Search for the cell housing the specified text and yield its (x, y) center coordinate. 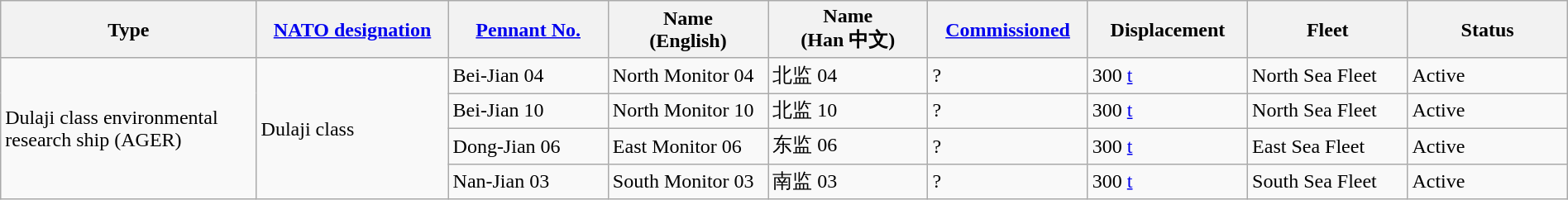
South Monitor 03 (688, 182)
North Monitor 10 (688, 111)
Commissioned (1007, 30)
Dong-Jian 06 (528, 145)
East Monitor 06 (688, 145)
北监 04 (849, 76)
Name(English) (688, 30)
Status (1487, 30)
Pennant No. (528, 30)
北监 10 (849, 111)
Nan-Jian 03 (528, 182)
NATO designation (352, 30)
Bei-Jian 04 (528, 76)
Dulaji class environmental research ship (AGER) (129, 128)
Name(Han 中文) (849, 30)
North Monitor 04 (688, 76)
Type (129, 30)
Displacement (1168, 30)
Fleet (1328, 30)
东监 06 (849, 145)
South Sea Fleet (1328, 182)
南监 03 (849, 182)
Dulaji class (352, 128)
Bei-Jian 10 (528, 111)
East Sea Fleet (1328, 145)
